Find where the given text appears and provide that cell's center as [X, Y] coordinate. 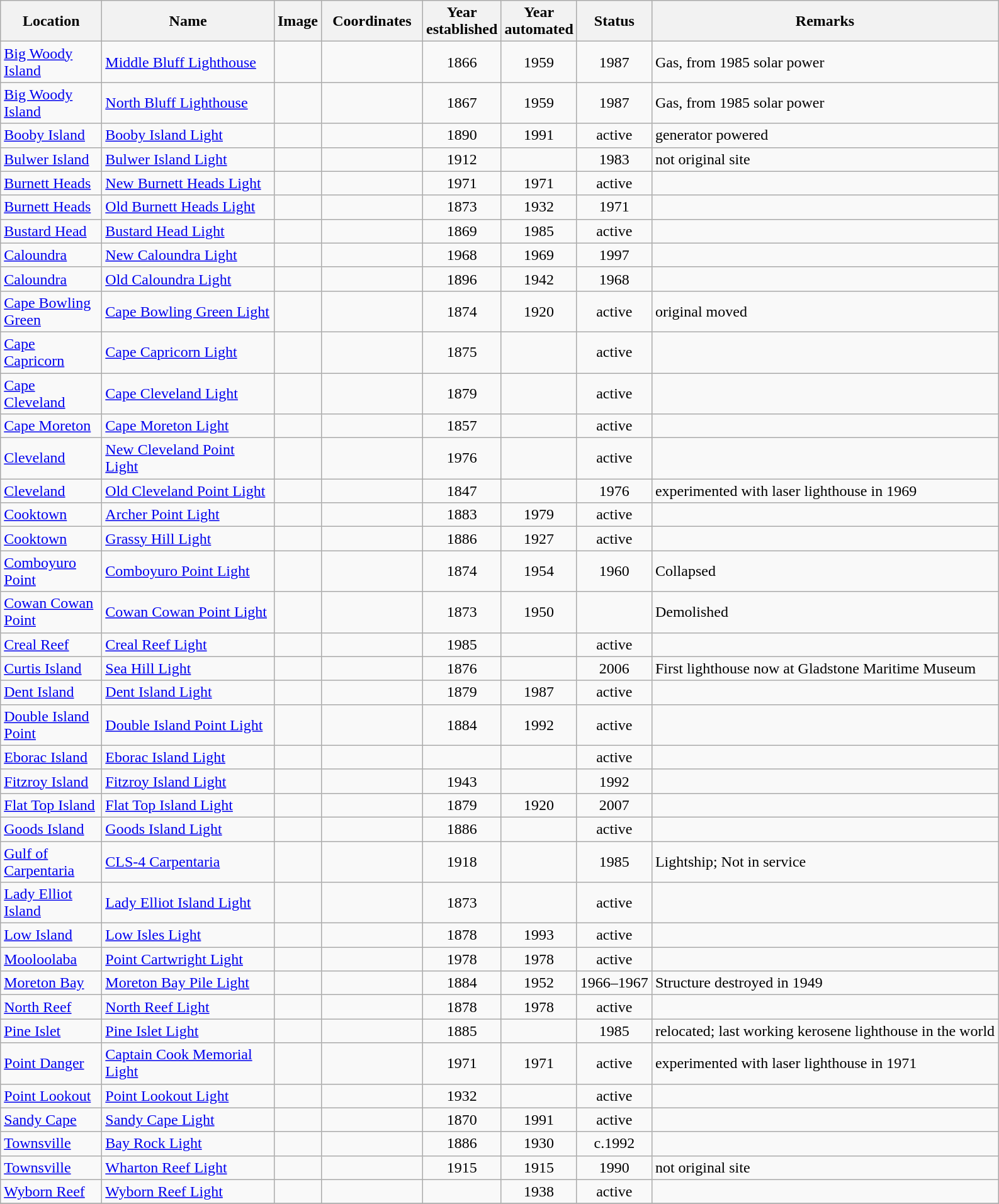
Cowan Cowan Point Light [188, 612]
Sea Hill Light [188, 668]
North Reef Light [188, 1007]
Cowan Cowan Point [52, 612]
Yearestablished [461, 21]
Old Cleveland Point Light [188, 491]
Point Lookout Light [188, 1096]
Yearautomated [539, 21]
Comboyuro Point Light [188, 571]
Gulf of Carpentaria [52, 861]
1942 [539, 279]
Old Caloundra Light [188, 279]
New Cleveland Point Light [188, 458]
1885 [461, 1031]
Bulwer Island [52, 159]
1869 [461, 231]
Cape Cleveland Light [188, 393]
Image [297, 21]
Status [614, 21]
Flat Top Island [52, 805]
Flat Top Island Light [188, 805]
Goods Island Light [188, 829]
Lightship; Not in service [825, 861]
Fitzroy Island [52, 781]
Collapsed [825, 571]
1960 [614, 571]
1912 [461, 159]
Name [188, 21]
Cape Bowling Green [52, 311]
1896 [461, 279]
Goods Island [52, 829]
Cape Bowling Green Light [188, 311]
Cape Capricorn [52, 352]
1950 [539, 612]
Wyborn Reef Light [188, 1191]
Bulwer Island Light [188, 159]
Captain Cook Memorial Light [188, 1064]
1969 [539, 255]
1876 [461, 668]
Fitzroy Island Light [188, 781]
Curtis Island [52, 668]
Pine Islet Light [188, 1031]
Moreton Bay Pile Light [188, 983]
Double Island Point Light [188, 725]
Creal Reef [52, 644]
1990 [614, 1167]
c.1992 [614, 1144]
North Bluff Lighthouse [188, 103]
Wharton Reef Light [188, 1167]
1883 [461, 515]
1857 [461, 426]
Wyborn Reef [52, 1191]
Dent Island [52, 692]
Low Island [52, 935]
1930 [539, 1144]
Low Isles Light [188, 935]
Coordinates [371, 21]
Middle Bluff Lighthouse [188, 62]
Bay Rock Light [188, 1144]
Cape Moreton Light [188, 426]
relocated; last working kerosene lighthouse in the world [825, 1031]
1867 [461, 103]
Old Burnett Heads Light [188, 207]
Point Danger [52, 1064]
Point Lookout [52, 1096]
Demolished [825, 612]
1993 [539, 935]
Mooloolaba [52, 959]
Sandy Cape Light [188, 1120]
Point Cartwright Light [188, 959]
2006 [614, 668]
Bustard Head Light [188, 231]
New Burnett Heads Light [188, 183]
Sandy Cape [52, 1120]
Lady Elliot Island Light [188, 903]
1983 [614, 159]
1952 [539, 983]
1866 [461, 62]
First lighthouse now at Gladstone Maritime Museum [825, 668]
1966–1967 [614, 983]
original moved [825, 311]
Archer Point Light [188, 515]
1847 [461, 491]
Creal Reef Light [188, 644]
Eborac Island [52, 757]
1997 [614, 255]
Cape Moreton [52, 426]
1875 [461, 352]
Pine Islet [52, 1031]
Moreton Bay [52, 983]
1890 [461, 135]
Location [52, 21]
Booby Island [52, 135]
1954 [539, 571]
1927 [539, 539]
Cape Capricorn Light [188, 352]
1938 [539, 1191]
1979 [539, 515]
New Caloundra Light [188, 255]
Eborac Island Light [188, 757]
generator powered [825, 135]
Lady Elliot Island [52, 903]
Grassy Hill Light [188, 539]
Cape Cleveland [52, 393]
North Reef [52, 1007]
experimented with laser lighthouse in 1971 [825, 1064]
Dent Island Light [188, 692]
1943 [461, 781]
Bustard Head [52, 231]
Booby Island Light [188, 135]
1870 [461, 1120]
CLS-4 Carpentaria [188, 861]
Remarks [825, 21]
Double Island Point [52, 725]
2007 [614, 805]
Structure destroyed in 1949 [825, 983]
1918 [461, 861]
experimented with laser lighthouse in 1969 [825, 491]
Comboyuro Point [52, 571]
